Capture the cell that displays the provided text and extract its (X, Y) central coordinate. 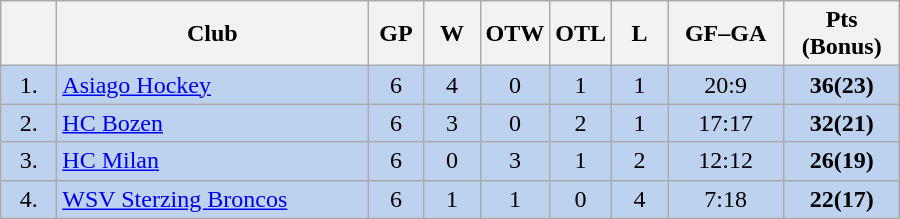
1. (29, 85)
2. (29, 123)
32(21) (842, 123)
WSV Sterzing Broncos (212, 199)
12:12 (726, 161)
17:17 (726, 123)
W (452, 34)
3. (29, 161)
4. (29, 199)
GP (396, 34)
HC Bozen (212, 123)
HC Milan (212, 161)
Asiago Hockey (212, 85)
7:18 (726, 199)
OTW (515, 34)
22(17) (842, 199)
20:9 (726, 85)
L (640, 34)
Club (212, 34)
36(23) (842, 85)
GF–GA (726, 34)
OTL (581, 34)
Pts (Bonus) (842, 34)
26(19) (842, 161)
